Determine the [x, y] coordinate at the center of the cell enclosing the given text.  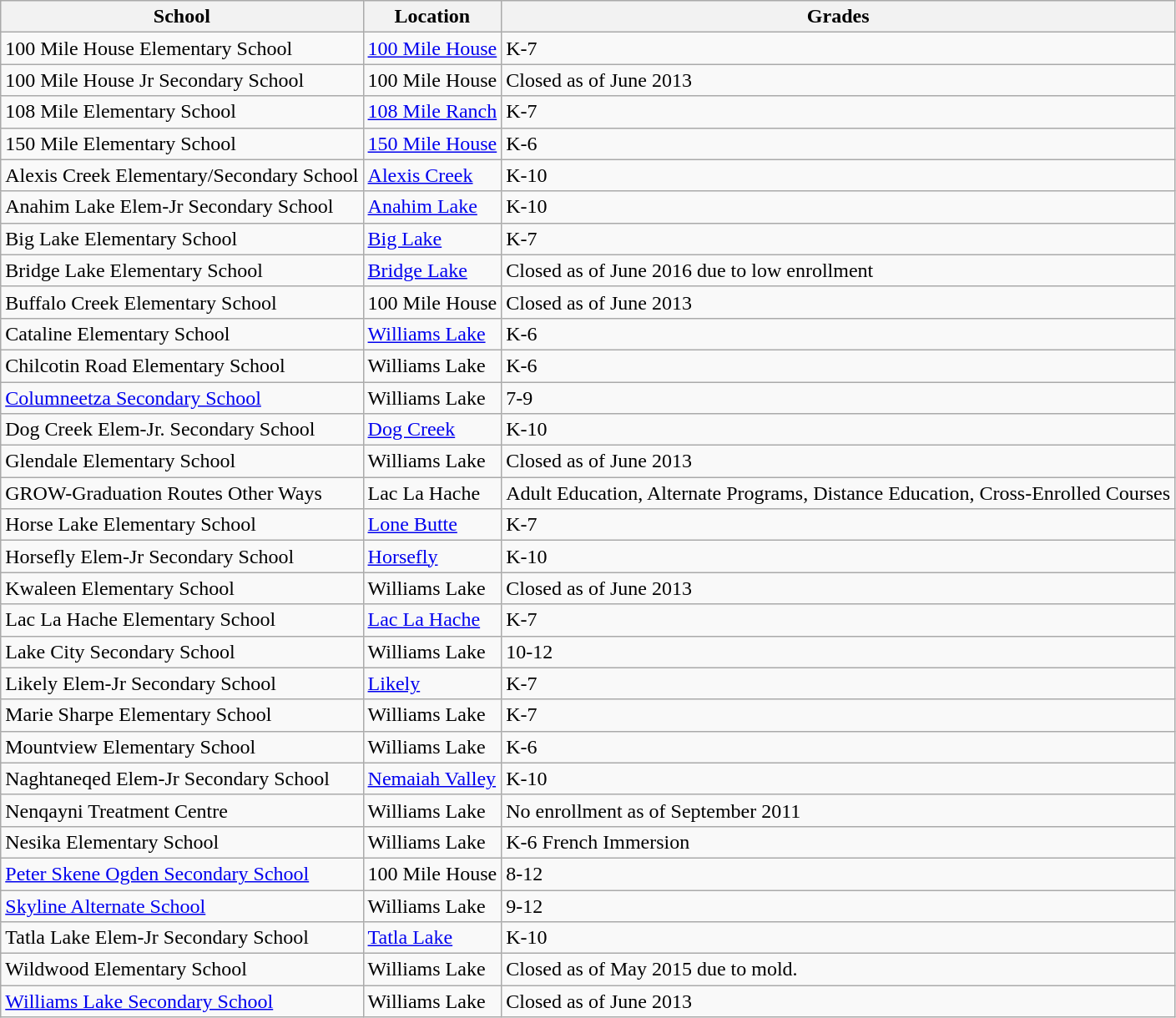
Horsefly Elem-Jr Secondary School [182, 557]
School [182, 17]
Nemaiah Valley [432, 779]
GROW-Graduation Routes Other Ways [182, 493]
Likely [432, 683]
Williams Lake Secondary School [182, 1001]
Big Lake Elementary School [182, 239]
Bridge Lake Elementary School [182, 270]
Closed as of May 2015 due to mold. [838, 970]
Nesika Elementary School [182, 842]
150 Mile House [432, 144]
Dog Creek Elem-Jr. Secondary School [182, 430]
Glendale Elementary School [182, 461]
100 Mile House Jr Secondary School [182, 80]
100 Mile House Elementary School [182, 48]
Big Lake [432, 239]
No enrollment as of September 2011 [838, 810]
Bridge Lake [432, 270]
Tatla Lake [432, 938]
Location [432, 17]
Naghtaneqed Elem-Jr Secondary School [182, 779]
Kwaleen Elementary School [182, 588]
Wildwood Elementary School [182, 970]
Nenqayni Treatment Centre [182, 810]
Columneetza Secondary School [182, 398]
Lake City Secondary School [182, 652]
Alexis Creek Elementary/Secondary School [182, 175]
Closed as of June 2016 due to low enrollment [838, 270]
108 Mile Elementary School [182, 112]
K-6 French Immersion [838, 842]
Horsefly [432, 557]
8-12 [838, 874]
Chilcotin Road Elementary School [182, 365]
10-12 [838, 652]
Marie Sharpe Elementary School [182, 715]
Buffalo Creek Elementary School [182, 302]
108 Mile Ranch [432, 112]
Lac La Hache Elementary School [182, 620]
Likely Elem-Jr Secondary School [182, 683]
150 Mile Elementary School [182, 144]
Anahim Lake Elem-Jr Secondary School [182, 207]
7-9 [838, 398]
Grades [838, 17]
Cataline Elementary School [182, 334]
Adult Education, Alternate Programs, Distance Education, Cross-Enrolled Courses [838, 493]
Skyline Alternate School [182, 905]
Lone Butte [432, 525]
Alexis Creek [432, 175]
Dog Creek [432, 430]
Peter Skene Ogden Secondary School [182, 874]
Anahim Lake [432, 207]
Mountview Elementary School [182, 747]
9-12 [838, 905]
Tatla Lake Elem-Jr Secondary School [182, 938]
Horse Lake Elementary School [182, 525]
